Search for the cell housing the specified text and yield its (X, Y) center coordinate. 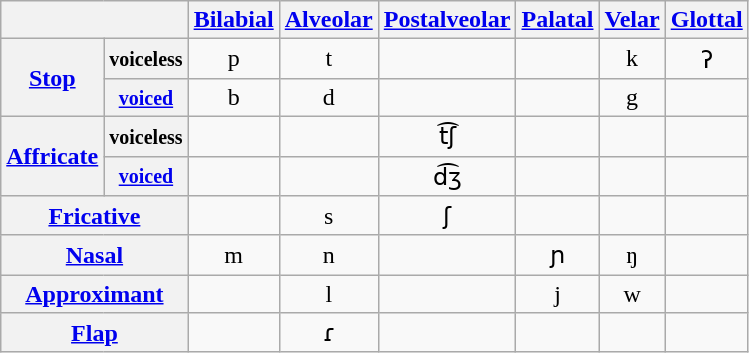
g (632, 97)
k (632, 59)
Flap (94, 333)
Stop (52, 78)
Approximant (94, 294)
Nasal (94, 255)
Velar (632, 20)
ŋ (632, 255)
l (328, 294)
ʔ (706, 59)
Postalveolar (447, 20)
Glottal (706, 20)
Palatal (558, 20)
Affricate (52, 156)
Bilabial (234, 20)
n (328, 255)
t (328, 59)
w (632, 294)
s (328, 216)
Alveolar (328, 20)
m (234, 255)
ɾ (328, 333)
ɲ (558, 255)
Fricative (94, 216)
p (234, 59)
t͡ʃ (447, 136)
j (558, 294)
d (328, 97)
ʃ (447, 216)
d͡ʒ (447, 176)
b (234, 97)
